Capture the cell that displays the provided text and extract its (x, y) central coordinate. 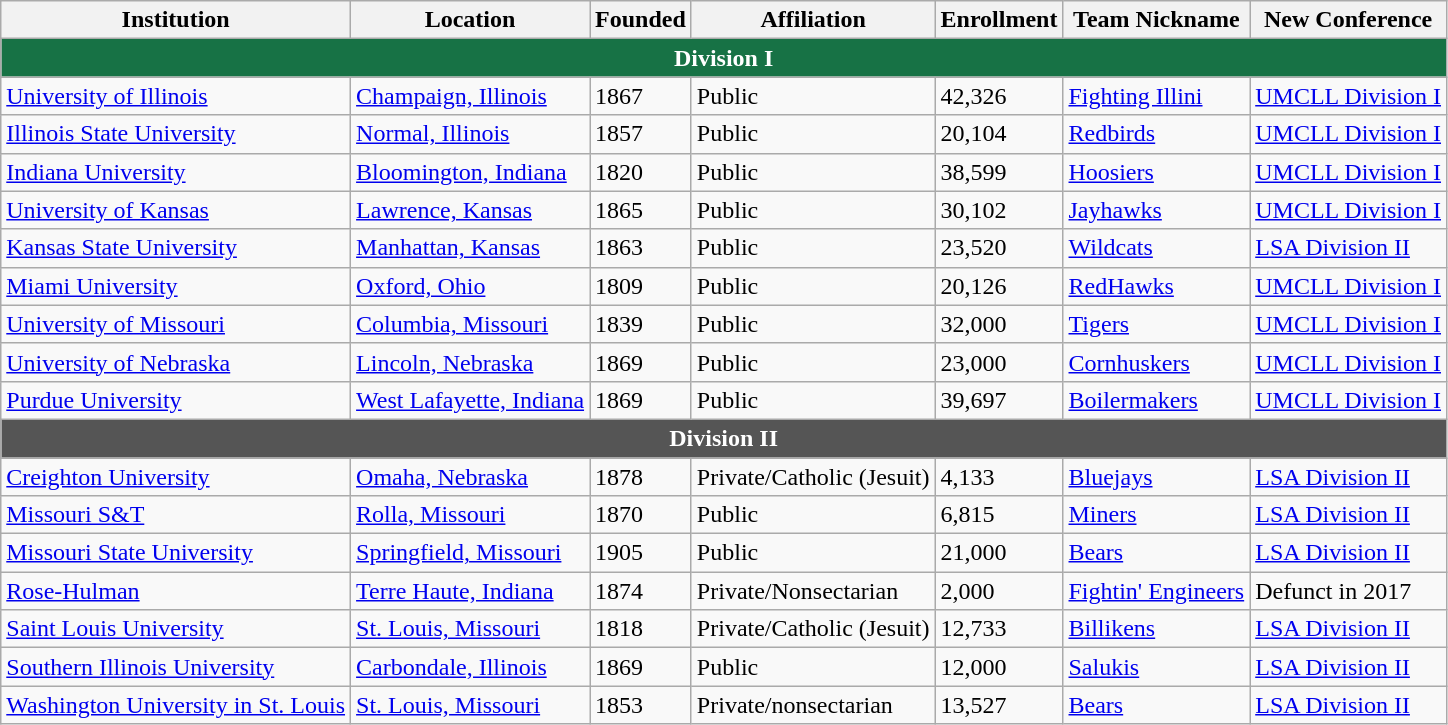
1878 (641, 477)
RedHawks (1156, 286)
42,326 (999, 96)
Bloomington, Indiana (470, 172)
1865 (641, 210)
Founded (641, 20)
1853 (641, 705)
Defunct in 2017 (1348, 591)
Private/nonsectarian (813, 705)
Illinois State University (176, 134)
Hoosiers (1156, 172)
Wildcats (1156, 248)
Indiana University (176, 172)
12,733 (999, 629)
1839 (641, 324)
Normal, Illinois (470, 134)
Missouri State University (176, 553)
1818 (641, 629)
Fighting Illini (1156, 96)
Saint Louis University (176, 629)
Affiliation (813, 20)
University of Nebraska (176, 362)
39,697 (999, 400)
Billikens (1156, 629)
Washington University in St. Louis (176, 705)
30,102 (999, 210)
1809 (641, 286)
Institution (176, 20)
Creighton University (176, 477)
Springfield, Missouri (470, 553)
32,000 (999, 324)
12,000 (999, 667)
13,527 (999, 705)
1905 (641, 553)
Omaha, Nebraska (470, 477)
Terre Haute, Indiana (470, 591)
1857 (641, 134)
Private/Nonsectarian (813, 591)
23,520 (999, 248)
Salukis (1156, 667)
Cornhuskers (1156, 362)
23,000 (999, 362)
Bluejays (1156, 477)
2,000 (999, 591)
Miners (1156, 515)
Columbia, Missouri (470, 324)
Manhattan, Kansas (470, 248)
1870 (641, 515)
Redbirds (1156, 134)
University of Kansas (176, 210)
Team Nickname (1156, 20)
21,000 (999, 553)
20,104 (999, 134)
Enrollment (999, 20)
38,599 (999, 172)
Oxford, Ohio (470, 286)
Missouri S&T (176, 515)
1867 (641, 96)
Lawrence, Kansas (470, 210)
University of Missouri (176, 324)
Carbondale, Illinois (470, 667)
Division I (724, 58)
1874 (641, 591)
West Lafayette, Indiana (470, 400)
Miami University (176, 286)
Rose-Hulman (176, 591)
Location (470, 20)
6,815 (999, 515)
Kansas State University (176, 248)
1863 (641, 248)
Division II (724, 438)
Rolla, Missouri (470, 515)
Purdue University (176, 400)
Boilermakers (1156, 400)
New Conference (1348, 20)
4,133 (999, 477)
Jayhawks (1156, 210)
University of Illinois (176, 96)
Tigers (1156, 324)
Fightin' Engineers (1156, 591)
1820 (641, 172)
Southern Illinois University (176, 667)
Lincoln, Nebraska (470, 362)
Champaign, Illinois (470, 96)
20,126 (999, 286)
